Scan for the cell matching the given text and deliver its [X, Y] coordinate at center. 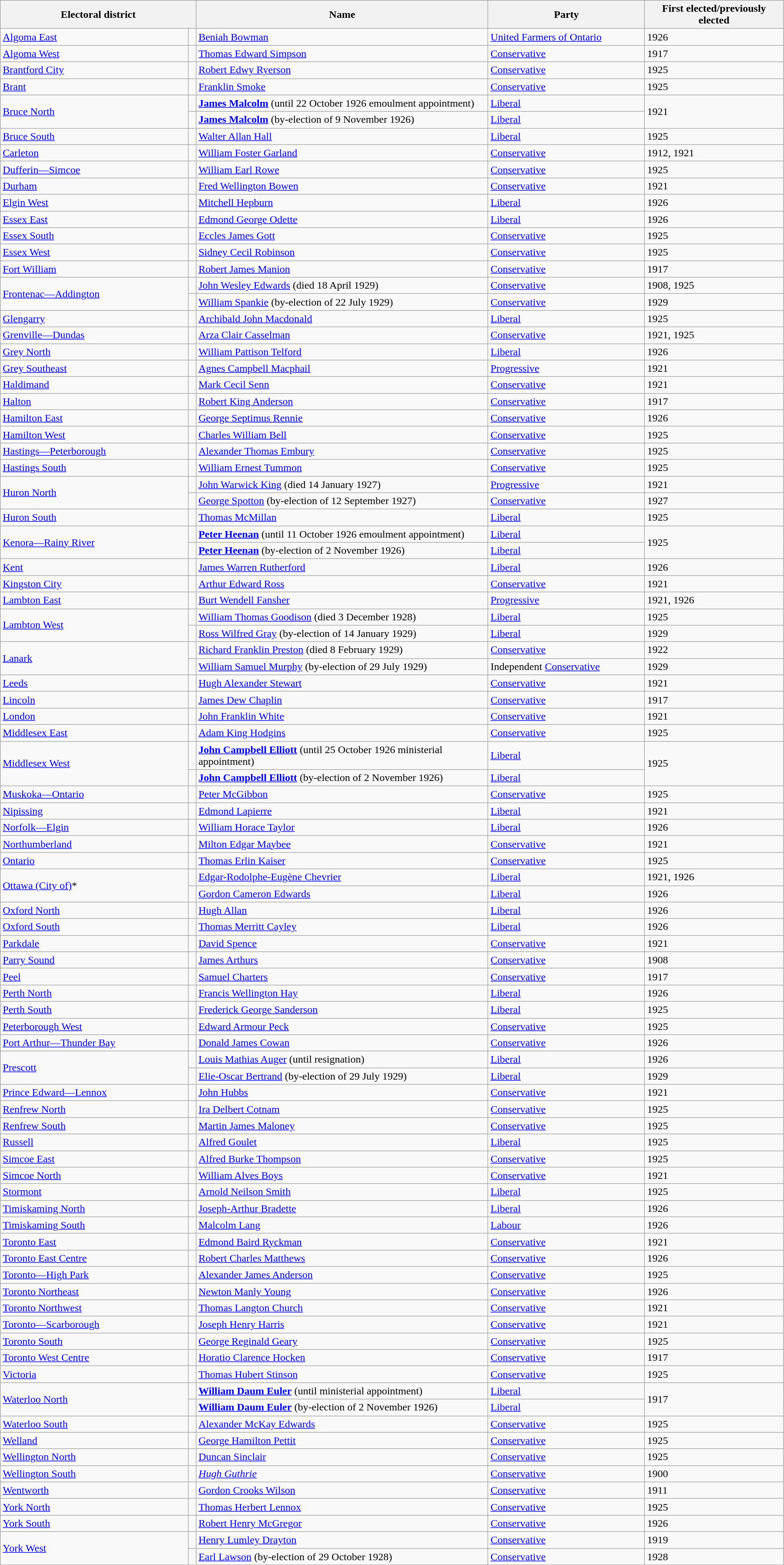
Wellington South [94, 1474]
Duncan Sinclair [342, 1457]
Archibald John Macdonald [342, 319]
John Wesley Edwards (died 18 April 1929) [342, 286]
Peel [94, 976]
Arnold Neilson Smith [342, 1192]
Frontenac—Addington [94, 294]
Toronto South [94, 1341]
William Ernest Tummon [342, 468]
Carleton [94, 153]
Toronto East Centre [94, 1258]
Muskoka—Ontario [94, 794]
Joseph-Arthur Bradette [342, 1208]
Gordon Crooks Wilson [342, 1490]
Hugh Guthrie [342, 1474]
Edgar-Rodolphe-Eugène Chevrier [342, 877]
Glengarry [94, 319]
Alfred Goulet [342, 1142]
1908 [714, 960]
Independent Conservative [566, 666]
1928 [714, 1556]
Robert King Anderson [342, 401]
Leeds [94, 683]
Waterloo North [94, 1399]
Hugh Alexander Stewart [342, 683]
Name [342, 15]
Grey Southeast [94, 368]
Toronto—Scarborough [94, 1325]
Bruce South [94, 136]
Joseph Henry Harris [342, 1325]
Huron North [94, 493]
Peter Heenan (by-election of 2 November 1926) [342, 551]
Alexander James Anderson [342, 1275]
Charles William Bell [342, 434]
Perth South [94, 1010]
Hastings—Peterborough [94, 451]
Lambton West [94, 625]
Henry Lumley Drayton [342, 1540]
Elie-Oscar Bertrand (by-election of 29 July 1929) [342, 1076]
Haldimand [94, 385]
1927 [714, 501]
Middlesex East [94, 733]
John Warwick King (died 14 January 1927) [342, 485]
Arza Clair Casselman [342, 335]
1908, 1925 [714, 286]
1912, 1921 [714, 153]
1900 [714, 1474]
Ontario [94, 861]
York North [94, 1507]
Sidney Cecil Robinson [342, 252]
Dufferin—Simcoe [94, 169]
1921, 1925 [714, 335]
Burt Wendell Fansher [342, 600]
Timiskaming South [94, 1225]
Edmond Lapierre [342, 811]
Wellington North [94, 1457]
Lincoln [94, 700]
Lambton East [94, 600]
Edmond Baird Ryckman [342, 1242]
Simcoe East [94, 1159]
Frederick George Sanderson [342, 1010]
Peter Heenan (until 11 October 1926 emoulment appointment) [342, 534]
Simcoe North [94, 1175]
James Warren Rutherford [342, 567]
Thomas Erlin Kaiser [342, 861]
Algoma East [94, 37]
Prescott [94, 1068]
Peter McGibbon [342, 794]
Labour [566, 1225]
Gordon Cameron Edwards [342, 894]
Stormont [94, 1192]
Robert Charles Matthews [342, 1258]
David Spence [342, 943]
William Samuel Murphy (by-election of 29 July 1929) [342, 666]
Grey North [94, 352]
Mitchell Hepburn [342, 202]
Thomas Hubert Stinson [342, 1374]
Brant [94, 87]
Welland [94, 1440]
William Alves Boys [342, 1175]
Francis Wellington Hay [342, 993]
Kent [94, 567]
Milton Edgar Maybee [342, 844]
James Arthurs [342, 960]
Nipissing [94, 811]
George Reginald Geary [342, 1341]
James Malcolm (until 22 October 1926 emoulment appointment) [342, 103]
William Foster Garland [342, 153]
Newton Manly Young [342, 1292]
Toronto—High Park [94, 1275]
Thomas McMillan [342, 518]
William Earl Rowe [342, 169]
First elected/previously elected [714, 15]
Samuel Charters [342, 976]
Halton [94, 401]
Thomas Herbert Lennox [342, 1507]
James Malcolm (by-election of 9 November 1926) [342, 120]
Agnes Campbell Macphail [342, 368]
Robert Edwy Ryerson [342, 70]
Party [566, 15]
Timiskaming North [94, 1208]
William Spankie (by-election of 22 July 1929) [342, 302]
1922 [714, 650]
John Hubbs [342, 1093]
1911 [714, 1490]
Hamilton West [94, 434]
Renfrew South [94, 1126]
Hugh Allan [342, 910]
Toronto East [94, 1242]
Thomas Merritt Cayley [342, 927]
Bruce North [94, 111]
Lanark [94, 658]
Northumberland [94, 844]
Ross Wilfred Gray (by-election of 14 January 1929) [342, 633]
John Franklin White [342, 716]
Mark Cecil Senn [342, 385]
Oxford North [94, 910]
Toronto Northwest [94, 1308]
George Hamilton Pettit [342, 1440]
John Campbell Elliott (by-election of 2 November 1926) [342, 778]
Alfred Burke Thompson [342, 1159]
Russell [94, 1142]
Essex East [94, 219]
Huron South [94, 518]
Wentworth [94, 1490]
William Daum Euler (by-election of 2 November 1926) [342, 1407]
Donald James Cowan [342, 1043]
Fred Wellington Bowen [342, 186]
Beniah Bowman [342, 37]
Toronto West Centre [94, 1358]
Algoma West [94, 54]
Robert James Manion [342, 269]
Ira Delbert Cotnam [342, 1109]
William Daum Euler (until ministerial appointment) [342, 1391]
Richard Franklin Preston (died 8 February 1929) [342, 650]
Alexander McKay Edwards [342, 1424]
Eccles James Gott [342, 236]
Hamilton East [94, 418]
Port Arthur—Thunder Bay [94, 1043]
Fort William [94, 269]
Grenville—Dundas [94, 335]
Peterborough West [94, 1026]
Earl Lawson (by-election of 29 October 1928) [342, 1556]
Essex South [94, 236]
William Pattison Telford [342, 352]
Malcolm Lang [342, 1225]
Essex West [94, 252]
James Dew Chaplin [342, 700]
Arthur Edward Ross [342, 584]
Martin James Maloney [342, 1126]
John Campbell Elliott (until 25 October 1926 ministerial appointment) [342, 755]
Thomas Edward Simpson [342, 54]
Thomas Langton Church [342, 1308]
Hastings South [94, 468]
Oxford South [94, 927]
York South [94, 1523]
Adam King Hodgins [342, 733]
Perth North [94, 993]
London [94, 716]
Waterloo South [94, 1424]
Norfolk—Elgin [94, 828]
Horatio Clarence Hocken [342, 1358]
Kenora—Rainy River [94, 542]
Walter Allan Hall [342, 136]
George Spotton (by-election of 12 September 1927) [342, 501]
1919 [714, 1540]
Elgin West [94, 202]
Victoria [94, 1374]
Middlesex West [94, 764]
Prince Edward—Lennox [94, 1093]
Edmond George Odette [342, 219]
Parry Sound [94, 960]
Parkdale [94, 943]
United Farmers of Ontario [566, 37]
Edward Armour Peck [342, 1026]
Brantford City [94, 70]
George Septimus Rennie [342, 418]
Electoral district [98, 15]
Toronto Northeast [94, 1292]
Louis Mathias Auger (until resignation) [342, 1060]
Alexander Thomas Embury [342, 451]
Ottawa (City of)* [94, 885]
Kingston City [94, 584]
William Thomas Goodison (died 3 December 1928) [342, 617]
York West [94, 1548]
Renfrew North [94, 1109]
Durham [94, 186]
Franklin Smoke [342, 87]
Robert Henry McGregor [342, 1523]
William Horace Taylor [342, 828]
